Find where the given text appears and provide that cell's center as [x, y] coordinate. 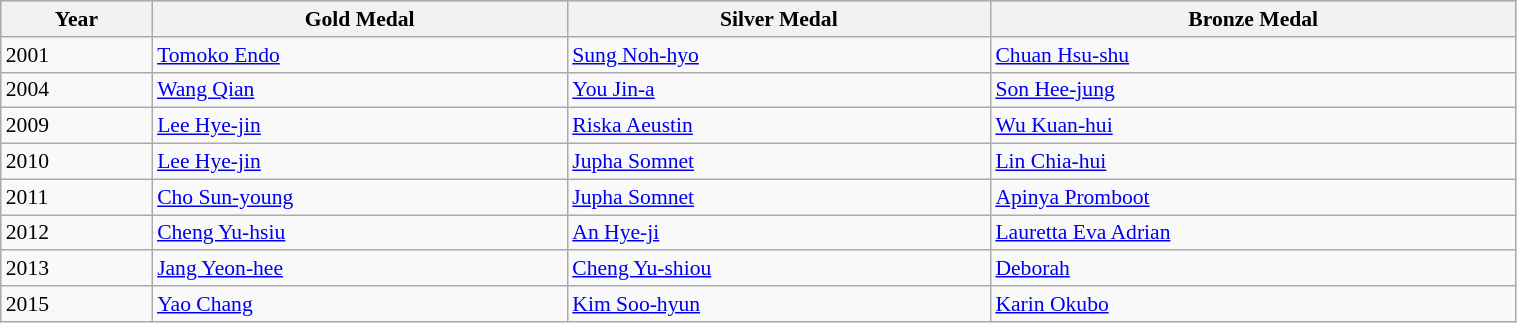
2001 [76, 55]
Cheng Yu-hsiu [360, 233]
2010 [76, 162]
Sung Noh-hyo [778, 55]
Jang Yeon-hee [360, 269]
Cho Sun-young [360, 197]
Tomoko Endo [360, 55]
Karin Okubo [1253, 304]
Bronze Medal [1253, 19]
Son Hee-jung [1253, 90]
Chuan Hsu-shu [1253, 55]
Wang Qian [360, 90]
Gold Medal [360, 19]
2015 [76, 304]
2013 [76, 269]
Silver Medal [778, 19]
Cheng Yu-shiou [778, 269]
Kim Soo-hyun [778, 304]
Lin Chia-hui [1253, 162]
2004 [76, 90]
Wu Kuan-hui [1253, 126]
Yao Chang [360, 304]
An Hye-ji [778, 233]
2012 [76, 233]
You Jin-a [778, 90]
Apinya Promboot [1253, 197]
Year [76, 19]
Deborah [1253, 269]
Riska Aeustin [778, 126]
2011 [76, 197]
Lauretta Eva Adrian [1253, 233]
2009 [76, 126]
